Return the (X, Y) coordinate for the center point of the cell that contains the specified text.  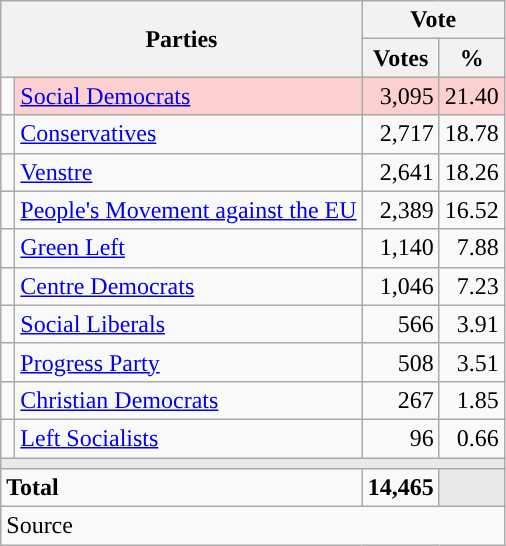
0.66 (472, 438)
2,389 (400, 210)
Parties (182, 39)
Social Liberals (188, 324)
Left Socialists (188, 438)
2,717 (400, 134)
2,641 (400, 172)
96 (400, 438)
267 (400, 400)
1.85 (472, 400)
1,046 (400, 286)
3,095 (400, 96)
Progress Party (188, 362)
3.91 (472, 324)
Centre Democrats (188, 286)
Source (253, 526)
Venstre (188, 172)
% (472, 58)
14,465 (400, 488)
18.78 (472, 134)
Total (182, 488)
Green Left (188, 248)
People's Movement against the EU (188, 210)
Christian Democrats (188, 400)
508 (400, 362)
3.51 (472, 362)
18.26 (472, 172)
21.40 (472, 96)
Vote (433, 20)
Votes (400, 58)
1,140 (400, 248)
7.23 (472, 286)
16.52 (472, 210)
7.88 (472, 248)
Social Democrats (188, 96)
Conservatives (188, 134)
566 (400, 324)
